Detect which cell encompasses the target text, then output its (X, Y) center coordinate. 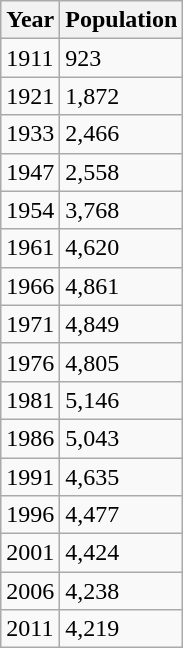
2,558 (122, 172)
4,477 (122, 515)
2,466 (122, 134)
1986 (30, 438)
4,635 (122, 477)
4,620 (122, 248)
2011 (30, 629)
1961 (30, 248)
1947 (30, 172)
1976 (30, 362)
1996 (30, 515)
2001 (30, 553)
Year (30, 20)
1911 (30, 58)
1,872 (122, 96)
5,043 (122, 438)
4,861 (122, 286)
1921 (30, 96)
4,238 (122, 591)
4,424 (122, 553)
4,805 (122, 362)
5,146 (122, 400)
1954 (30, 210)
923 (122, 58)
4,219 (122, 629)
1981 (30, 400)
2006 (30, 591)
4,849 (122, 324)
1971 (30, 324)
3,768 (122, 210)
1933 (30, 134)
1991 (30, 477)
Population (122, 20)
1966 (30, 286)
